Determine the (x, y) coordinate at the center of the cell enclosing the given text.  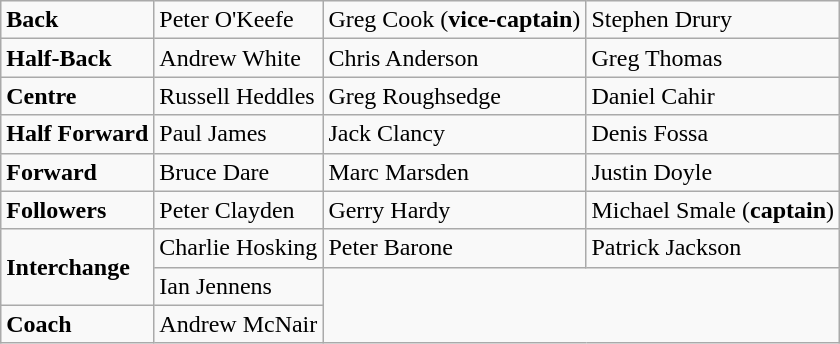
Andrew White (238, 58)
Stephen Drury (713, 20)
Centre (78, 96)
Half-Back (78, 58)
Marc Marsden (454, 172)
Peter O'Keefe (238, 20)
Russell Heddles (238, 96)
Interchange (78, 267)
Peter Clayden (238, 210)
Paul James (238, 134)
Greg Roughsedge (454, 96)
Jack Clancy (454, 134)
Back (78, 20)
Michael Smale (captain) (713, 210)
Denis Fossa (713, 134)
Forward (78, 172)
Ian Jennens (238, 286)
Daniel Cahir (713, 96)
Followers (78, 210)
Chris Anderson (454, 58)
Coach (78, 324)
Greg Thomas (713, 58)
Justin Doyle (713, 172)
Peter Barone (454, 248)
Bruce Dare (238, 172)
Charlie Hosking (238, 248)
Patrick Jackson (713, 248)
Greg Cook (vice-captain) (454, 20)
Andrew McNair (238, 324)
Half Forward (78, 134)
Gerry Hardy (454, 210)
